Scan for the cell matching the given text and deliver its [X, Y] coordinate at center. 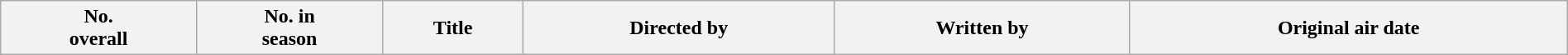
No.overall [99, 28]
Title [453, 28]
Directed by [678, 28]
Written by [982, 28]
Original air date [1348, 28]
No. inseason [289, 28]
